For the text-containing cell, return its midpoint in (X, Y) coordinate format. 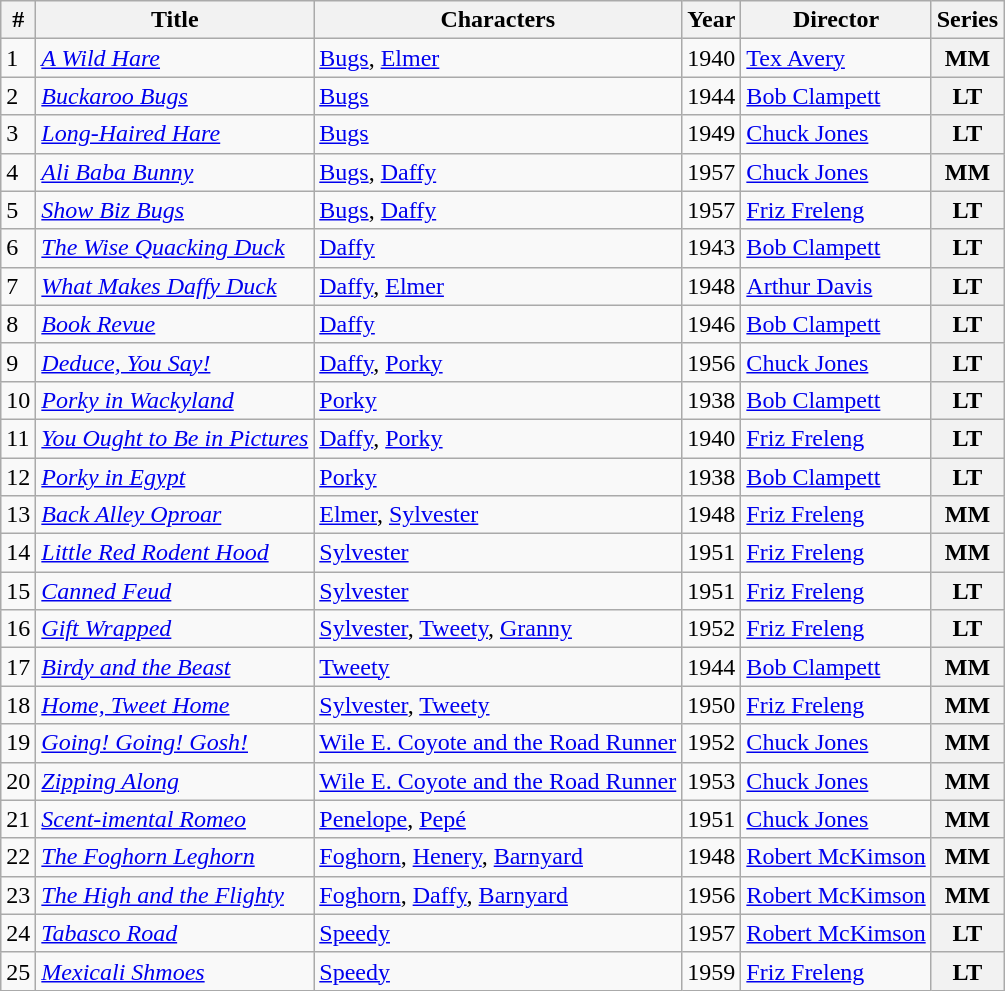
Back Alley Oproar (175, 515)
13 (18, 515)
1949 (712, 134)
18 (18, 705)
Little Red Rodent Hood (175, 553)
You Ought to Be in Pictures (175, 438)
Sylvester, Tweety (498, 705)
Home, Tweet Home (175, 705)
Bugs, Elmer (498, 58)
1 (18, 58)
Porky in Wackyland (175, 400)
5 (18, 210)
Zipping Along (175, 781)
What Makes Daffy Duck (175, 286)
Tabasco Road (175, 933)
23 (18, 895)
1950 (712, 705)
The Wise Quacking Duck (175, 248)
Porky in Egypt (175, 477)
16 (18, 629)
7 (18, 286)
22 (18, 857)
1959 (712, 971)
20 (18, 781)
Buckaroo Bugs (175, 96)
17 (18, 667)
The High and the Flighty (175, 895)
Arthur Davis (836, 286)
Book Revue (175, 324)
Canned Feud (175, 591)
Gift Wrapped (175, 629)
Elmer, Sylvester (498, 515)
12 (18, 477)
Year (712, 20)
24 (18, 933)
14 (18, 553)
A Wild Hare (175, 58)
Scent-imental Romeo (175, 819)
Mexicali Shmoes (175, 971)
Long-Haired Hare (175, 134)
21 (18, 819)
2 (18, 96)
1943 (712, 248)
The Foghorn Leghorn (175, 857)
4 (18, 172)
Foghorn, Daffy, Barnyard (498, 895)
1953 (712, 781)
Series (967, 20)
9 (18, 362)
6 (18, 248)
Ali Baba Bunny (175, 172)
19 (18, 743)
Daffy, Elmer (498, 286)
8 (18, 324)
# (18, 20)
15 (18, 591)
Going! Going! Gosh! (175, 743)
Deduce, You Say! (175, 362)
Sylvester, Tweety, Granny (498, 629)
11 (18, 438)
Show Biz Bugs (175, 210)
Characters (498, 20)
Birdy and the Beast (175, 667)
3 (18, 134)
1946 (712, 324)
Tex Avery (836, 58)
Penelope, Pepé (498, 819)
Foghorn, Henery, Barnyard (498, 857)
Director (836, 20)
25 (18, 971)
Tweety (498, 667)
Title (175, 20)
10 (18, 400)
